Provide the [x, y] coordinate of the cell's center where the given text is located.  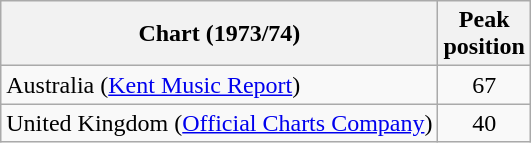
Australia (Kent Music Report) [220, 85]
United Kingdom (Official Charts Company) [220, 123]
Chart (1973/74) [220, 34]
Peak position [484, 34]
40 [484, 123]
67 [484, 85]
